Output the [x, y] coordinate of the center of the cell containing the given text.  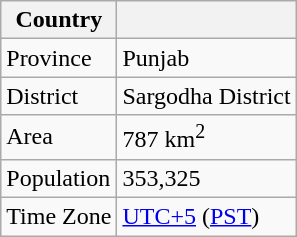
Area [59, 138]
353,325 [206, 178]
787 km2 [206, 138]
Province [59, 58]
District [59, 96]
Time Zone [59, 217]
Country [59, 20]
UTC+5 (PST) [206, 217]
Punjab [206, 58]
Population [59, 178]
Sargodha District [206, 96]
